Output the [X, Y] coordinate of the center of the cell containing the given text.  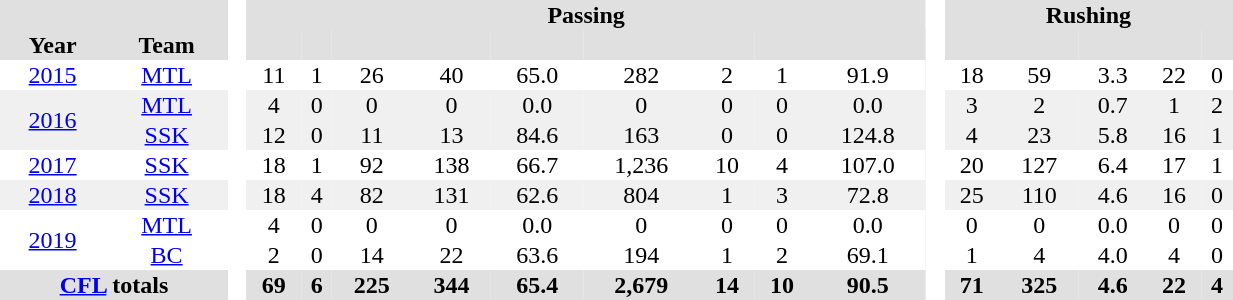
1,236 [641, 165]
20 [972, 165]
2015 [52, 75]
2016 [52, 120]
Passing [586, 15]
194 [641, 255]
127 [1039, 165]
91.9 [868, 75]
110 [1039, 195]
2,679 [641, 285]
12 [274, 135]
131 [452, 195]
66.7 [537, 165]
6.4 [1112, 165]
65.4 [537, 285]
163 [641, 135]
84.6 [537, 135]
2017 [52, 165]
17 [1174, 165]
59 [1039, 75]
282 [641, 75]
0.7 [1112, 105]
2018 [52, 195]
90.5 [868, 285]
804 [641, 195]
225 [372, 285]
6 [316, 285]
92 [372, 165]
72.8 [868, 195]
63.6 [537, 255]
40 [452, 75]
5.8 [1112, 135]
Team [166, 45]
25 [972, 195]
344 [452, 285]
325 [1039, 285]
Rushing [1088, 15]
138 [452, 165]
82 [372, 195]
23 [1039, 135]
62.6 [537, 195]
26 [372, 75]
2019 [52, 240]
4.0 [1112, 255]
13 [452, 135]
69 [274, 285]
69.1 [868, 255]
Year [52, 45]
107.0 [868, 165]
65.0 [537, 75]
BC [166, 255]
124.8 [868, 135]
3.3 [1112, 75]
CFL totals [114, 285]
71 [972, 285]
